Search for the cell housing the specified text and yield its [x, y] center coordinate. 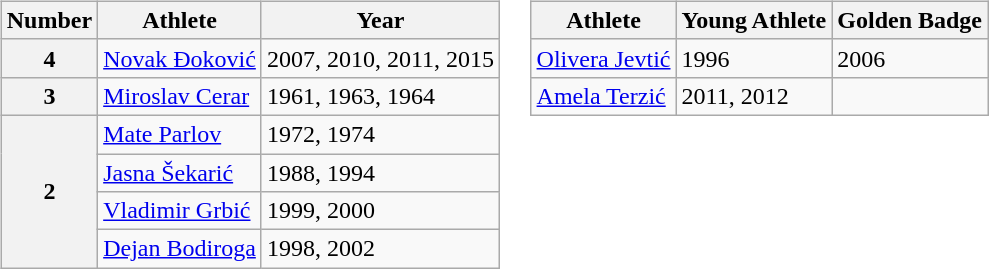
2007, 2010, 2011, 2015 [380, 58]
2011, 2012 [754, 96]
Year [380, 20]
1996 [754, 58]
1999, 2000 [380, 211]
3 [49, 96]
2006 [910, 58]
Number [49, 20]
1972, 1974 [380, 134]
2 [49, 191]
Olivera Jevtić [604, 58]
1988, 1994 [380, 173]
Golden Badge [910, 20]
Jasna Šekarić [180, 173]
Amela Terzić [604, 96]
1961, 1963, 1964 [380, 96]
Young Athlete [754, 20]
Novak Đoković [180, 58]
4 [49, 58]
Miroslav Cerar [180, 96]
1998, 2002 [380, 249]
Dejan Bodiroga [180, 249]
Vladimir Grbić [180, 211]
Mate Parlov [180, 134]
